Capture the cell that displays the provided text and extract its [x, y] central coordinate. 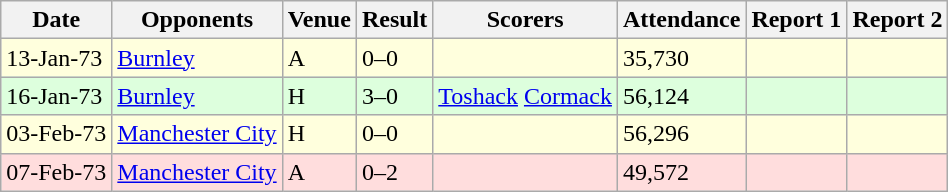
56,124 [681, 96]
13-Jan-73 [56, 58]
49,572 [681, 172]
Date [56, 20]
Report 1 [796, 20]
Attendance [681, 20]
Opponents [197, 20]
Scorers [526, 20]
03-Feb-73 [56, 134]
07-Feb-73 [56, 172]
56,296 [681, 134]
Result [394, 20]
Toshack Cormack [526, 96]
35,730 [681, 58]
16-Jan-73 [56, 96]
3–0 [394, 96]
Report 2 [898, 20]
Venue [319, 20]
0–2 [394, 172]
